Capture the cell that displays the provided text and extract its [x, y] central coordinate. 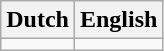
English [118, 20]
Dutch [38, 20]
